For the text-containing cell, return its midpoint in [x, y] coordinate format. 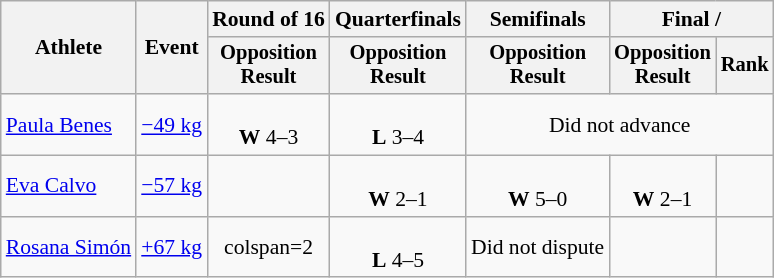
−49 kg [172, 124]
Athlete [68, 48]
L 3–4 [398, 124]
−57 kg [172, 186]
W 5–0 [538, 186]
Semifinals [538, 19]
Did not dispute [538, 248]
L 4–5 [398, 248]
Paula Benes [68, 124]
Event [172, 48]
Round of 16 [268, 19]
Quarterfinals [398, 19]
Did not advance [620, 124]
+67 kg [172, 248]
W 4–3 [268, 124]
Final / [691, 19]
Rank [745, 66]
Eva Calvo [68, 186]
colspan=2 [268, 248]
Rosana Simón [68, 248]
